Extract the (X, Y) coordinate from the center of the cell holding the provided text.  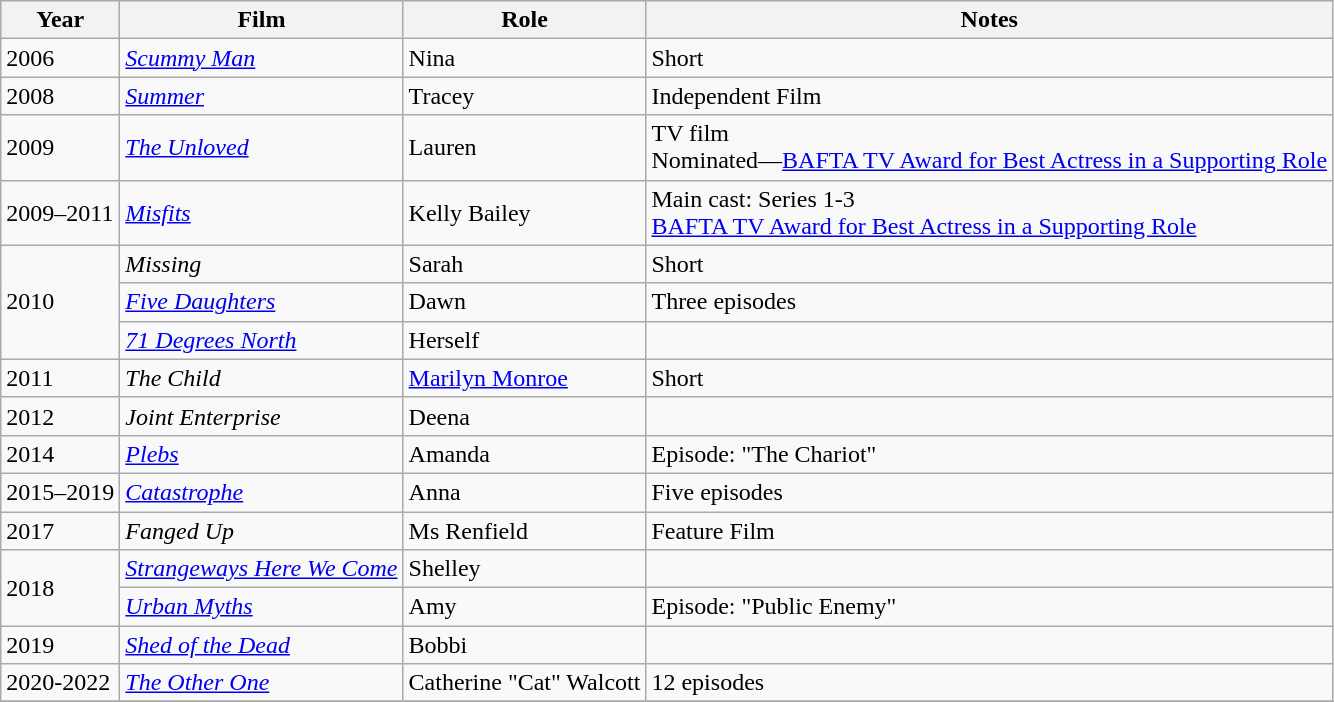
Nina (524, 58)
Main cast: Series 1-3BAFTA TV Award for Best Actress in a Supporting Role (990, 212)
2012 (60, 416)
The Child (262, 378)
2008 (60, 96)
Three episodes (990, 302)
Shelley (524, 569)
Herself (524, 340)
Film (262, 20)
Shed of the Dead (262, 645)
Deena (524, 416)
Five Daughters (262, 302)
The Other One (262, 683)
2006 (60, 58)
Five episodes (990, 492)
2014 (60, 454)
Lauren (524, 148)
Notes (990, 20)
Strangeways Here We Come (262, 569)
Ms Renfield (524, 531)
Catastrophe (262, 492)
2009 (60, 148)
2011 (60, 378)
Amanda (524, 454)
Dawn (524, 302)
Role (524, 20)
2018 (60, 588)
Tracey (524, 96)
Feature Film (990, 531)
Episode: "The Chariot" (990, 454)
Marilyn Monroe (524, 378)
Bobbi (524, 645)
Year (60, 20)
12 episodes (990, 683)
Missing (262, 264)
Amy (524, 607)
2015–2019 (60, 492)
Summer (262, 96)
Plebs (262, 454)
The Unloved (262, 148)
Independent Film (990, 96)
2017 (60, 531)
Misfits (262, 212)
Sarah (524, 264)
2009–2011 (60, 212)
Catherine "Cat" Walcott (524, 683)
TV filmNominated—BAFTA TV Award for Best Actress in a Supporting Role (990, 148)
Scummy Man (262, 58)
Joint Enterprise (262, 416)
2019 (60, 645)
2020-2022 (60, 683)
Urban Myths (262, 607)
2010 (60, 302)
Anna (524, 492)
71 Degrees North (262, 340)
Kelly Bailey (524, 212)
Episode: "Public Enemy" (990, 607)
Fanged Up (262, 531)
